Extract the [X, Y] coordinate from the center of the cell holding the provided text.  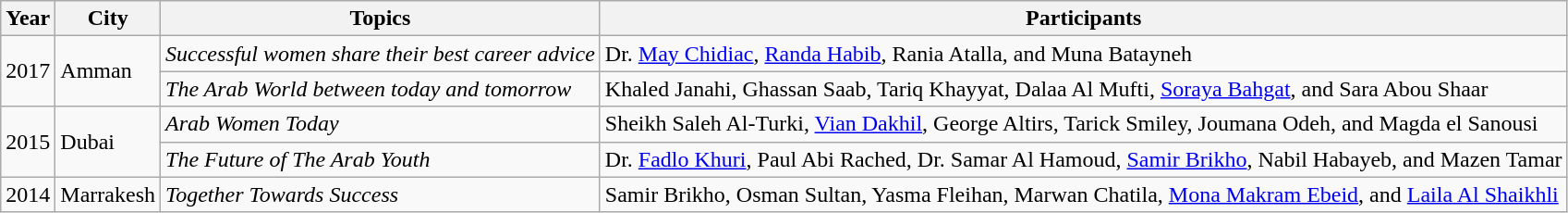
Participants [1083, 19]
Amman [108, 71]
Topics [381, 19]
Dubai [108, 142]
2015 [28, 142]
2014 [28, 194]
City [108, 19]
Year [28, 19]
Successful women share their best career advice [381, 54]
Together Towards Success [381, 194]
2017 [28, 71]
The Arab World between today and tomorrow [381, 89]
Dr. Fadlo Khuri, Paul Abi Rached, Dr. Samar Al Hamoud, Samir Brikho, Nabil Habayeb, and Mazen Tamar [1083, 159]
Marrakesh [108, 194]
Khaled Janahi, Ghassan Saab, Tariq Khayyat, Dalaa Al Mufti, Soraya Bahgat, and Sara Abou Shaar [1083, 89]
The Future of The Arab Youth [381, 159]
Sheikh Saleh Al-Turki, Vian Dakhil, George Altirs, Tarick Smiley, Joumana Odeh, and Magda el Sanousi [1083, 124]
Arab Women Today [381, 124]
Dr. May Chidiac, Randa Habib, Rania Atalla, and Muna Batayneh [1083, 54]
Samir Brikho, Osman Sultan, Yasma Fleihan, Marwan Chatila, Mona Makram Ebeid, and Laila Al Shaikhli [1083, 194]
